Detect which cell encompasses the target text, then output its (X, Y) center coordinate. 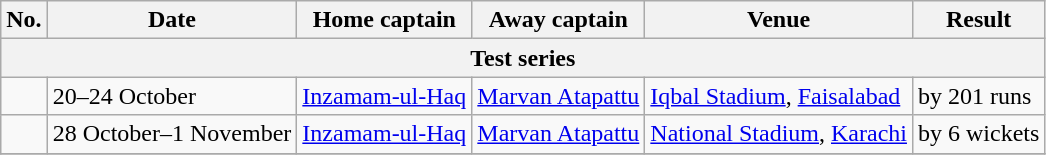
Home captain (384, 20)
Test series (523, 58)
National Stadium, Karachi (779, 134)
Venue (779, 20)
20–24 October (172, 96)
Away captain (558, 20)
Result (978, 20)
by 201 runs (978, 96)
Date (172, 20)
No. (24, 20)
28 October–1 November (172, 134)
by 6 wickets (978, 134)
Iqbal Stadium, Faisalabad (779, 96)
